Pinpoint the cell where the given text exists, returning its [X, Y] midpoint coordinate. 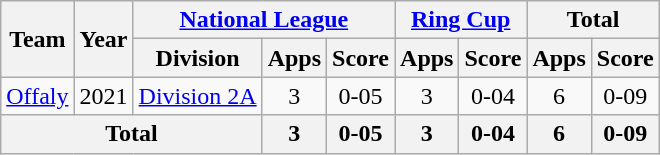
Offaly [38, 96]
Team [38, 39]
Division 2A [198, 96]
National League [264, 20]
Division [198, 58]
Ring Cup [461, 20]
Year [104, 39]
2021 [104, 96]
